Find where the given text appears and provide that cell's center as [X, Y] coordinate. 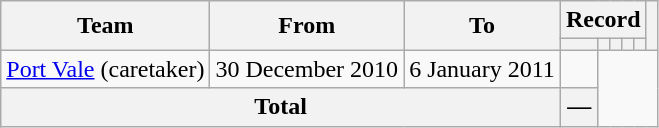
6 January 2011 [482, 69]
Total [281, 107]
From [307, 26]
Team [106, 26]
Port Vale (caretaker) [106, 69]
30 December 2010 [307, 69]
Record [603, 20]
To [482, 26]
— [579, 107]
